Detect which cell encompasses the target text, then output its [X, Y] center coordinate. 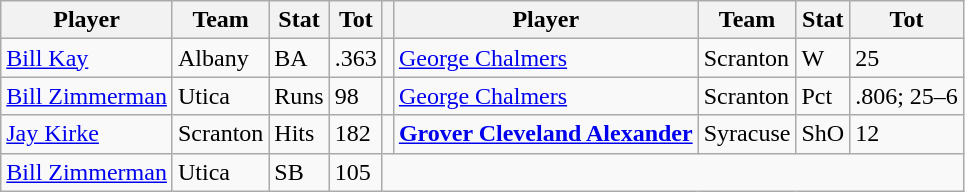
Bill Kay [87, 58]
.363 [356, 58]
Grover Cleveland Alexander [546, 134]
.806; 25–6 [907, 96]
Syracuse [747, 134]
Albany [220, 58]
182 [356, 134]
ShO [823, 134]
105 [356, 172]
12 [907, 134]
25 [907, 58]
Jay Kirke [87, 134]
Pct [823, 96]
W [823, 58]
98 [356, 96]
SB [299, 172]
Hits [299, 134]
Runs [299, 96]
BA [299, 58]
